Scan for the cell matching the given text and deliver its [x, y] coordinate at center. 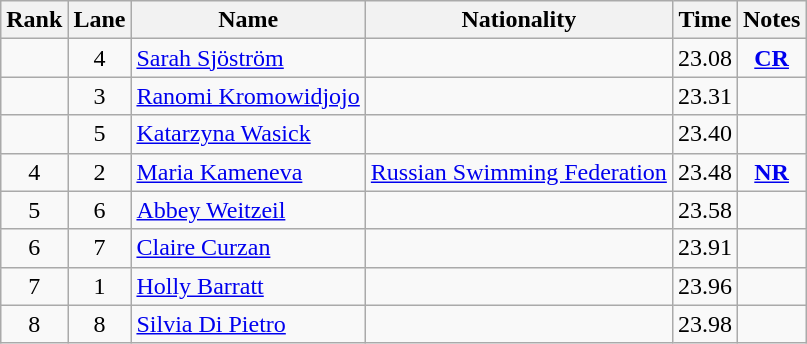
Lane [100, 20]
23.96 [704, 286]
Abbey Weitzeil [248, 210]
Time [704, 20]
23.91 [704, 248]
Maria Kameneva [248, 172]
23.31 [704, 96]
CR [771, 58]
Claire Curzan [248, 248]
Silvia Di Pietro [248, 324]
1 [100, 286]
Notes [771, 20]
Russian Swimming Federation [518, 172]
23.98 [704, 324]
23.48 [704, 172]
23.58 [704, 210]
Nationality [518, 20]
2 [100, 172]
Holly Barratt [248, 286]
Name [248, 20]
23.08 [704, 58]
NR [771, 172]
3 [100, 96]
23.40 [704, 134]
Ranomi Kromowidjojo [248, 96]
Katarzyna Wasick [248, 134]
Rank [34, 20]
Sarah Sjöström [248, 58]
